Search for the cell housing the specified text and yield its (x, y) center coordinate. 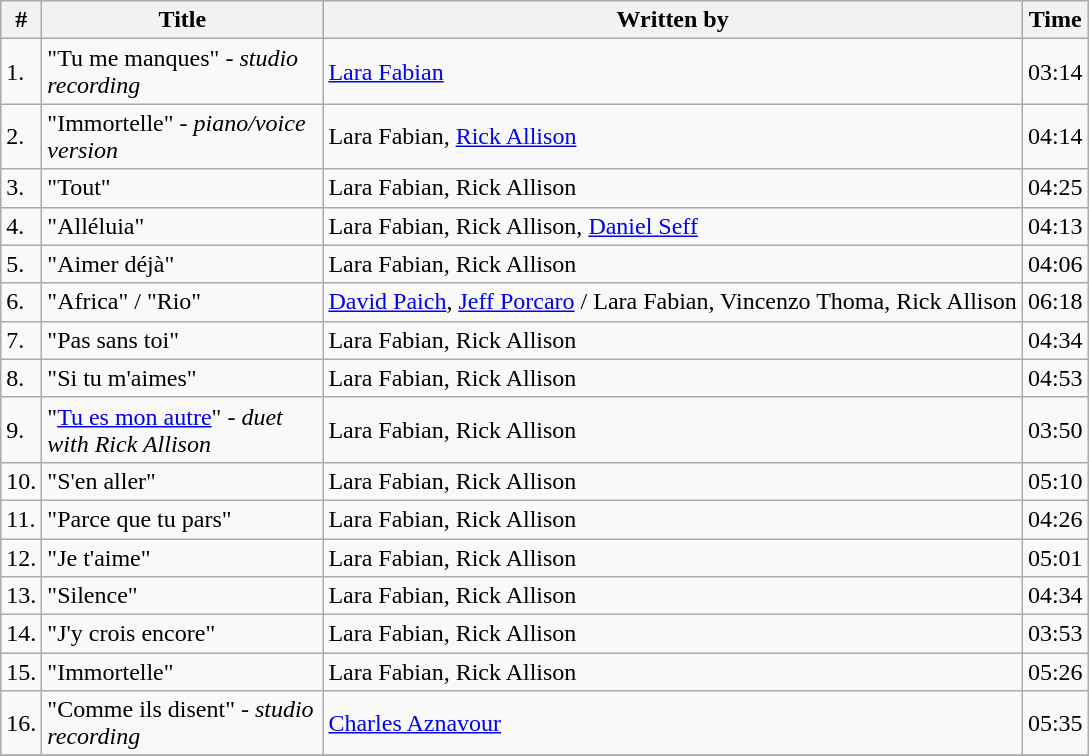
05:35 (1055, 724)
04:53 (1055, 378)
Charles Aznavour (672, 724)
"Immortelle" (182, 672)
04:26 (1055, 519)
11. (22, 519)
5. (22, 264)
"Si tu m'aimes" (182, 378)
"Je t'aime" (182, 557)
12. (22, 557)
"Tu me manques" - studio recording (182, 72)
14. (22, 634)
"J'y crois encore" (182, 634)
04:25 (1055, 188)
8. (22, 378)
1. (22, 72)
03:50 (1055, 430)
"S'en aller" (182, 481)
05:01 (1055, 557)
"Tu es mon autre" - duet with Rick Allison (182, 430)
05:10 (1055, 481)
"Silence" (182, 596)
10. (22, 481)
"Comme ils disent" - studio recording (182, 724)
Written by (672, 20)
13. (22, 596)
04:13 (1055, 226)
04:14 (1055, 136)
"Parce que tu pars" (182, 519)
4. (22, 226)
2. (22, 136)
05:26 (1055, 672)
15. (22, 672)
Title (182, 20)
Lara Fabian, Rick Allison, Daniel Seff (672, 226)
"Tout" (182, 188)
06:18 (1055, 302)
"Africa" / "Rio" (182, 302)
04:06 (1055, 264)
03:14 (1055, 72)
"Pas sans toi" (182, 340)
9. (22, 430)
6. (22, 302)
Lara Fabian (672, 72)
Time (1055, 20)
David Paich, Jeff Porcaro / Lara Fabian, Vincenzo Thoma, Rick Allison (672, 302)
# (22, 20)
7. (22, 340)
03:53 (1055, 634)
16. (22, 724)
3. (22, 188)
"Aimer déjà" (182, 264)
"Immortelle" - piano/voice version (182, 136)
"Alléluia" (182, 226)
